Capture the cell that displays the provided text and extract its (x, y) central coordinate. 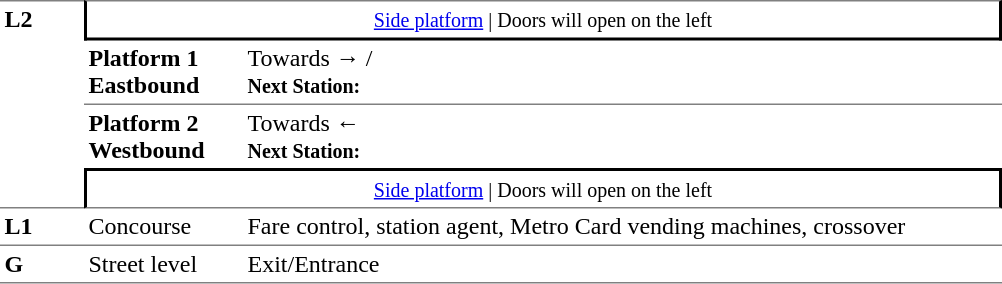
G (42, 264)
L2 (42, 104)
Street level (164, 264)
Fare control, station agent, Metro Card vending machines, crossover (622, 226)
Towards → / Next Station: (622, 72)
Towards ← Next Station: (622, 136)
Platform 1Eastbound (164, 72)
Concourse (164, 226)
Exit/Entrance (622, 264)
Platform 2Westbound (164, 136)
L1 (42, 226)
